Return [x, y] of the center of cell containing provided text 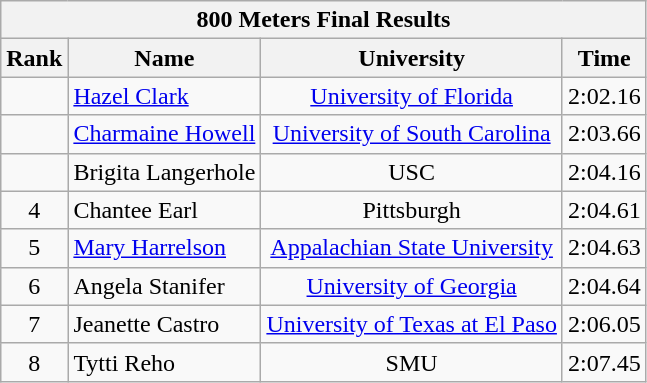
2:04.64 [604, 286]
4 [34, 210]
2:04.16 [604, 172]
University of Georgia [412, 286]
6 [34, 286]
Appalachian State University [412, 248]
University of Texas at El Paso [412, 324]
800 Meters Final Results [324, 20]
University of Florida [412, 96]
2:07.45 [604, 362]
Name [164, 58]
7 [34, 324]
Hazel Clark [164, 96]
Chantee Earl [164, 210]
University [412, 58]
Rank [34, 58]
2:04.63 [604, 248]
2:03.66 [604, 134]
5 [34, 248]
Mary Harrelson [164, 248]
USC [412, 172]
Angela Stanifer [164, 286]
2:06.05 [604, 324]
Brigita Langerhole [164, 172]
2:04.61 [604, 210]
Jeanette Castro [164, 324]
2:02.16 [604, 96]
8 [34, 362]
Charmaine Howell [164, 134]
University of South Carolina [412, 134]
Time [604, 58]
Tytti Reho [164, 362]
SMU [412, 362]
Pittsburgh [412, 210]
